From the cell containing the given text, extract its center point as (X, Y) coordinate. 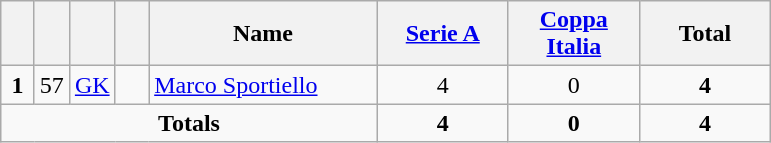
Serie A (442, 34)
GK (92, 85)
57 (52, 85)
Total (704, 34)
Coppa Italia (574, 34)
1 (18, 85)
Marco Sportiello (264, 85)
Name (264, 34)
Totals (189, 123)
